Find where the given text appears and provide that cell's center as (X, Y) coordinate. 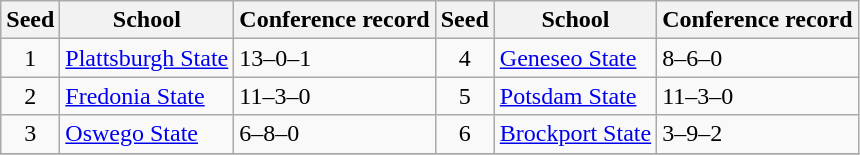
6 (464, 134)
13–0–1 (334, 58)
3–9–2 (758, 134)
4 (464, 58)
3 (30, 134)
8–6–0 (758, 58)
Oswego State (147, 134)
1 (30, 58)
Fredonia State (147, 96)
Geneseo State (575, 58)
Brockport State (575, 134)
5 (464, 96)
6–8–0 (334, 134)
2 (30, 96)
Plattsburgh State (147, 58)
Potsdam State (575, 96)
